Output the [x, y] coordinate of the center of the cell containing the given text.  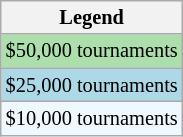
$50,000 tournaments [92, 51]
Legend [92, 17]
$25,000 tournaments [92, 85]
$10,000 tournaments [92, 118]
